Pinpoint the cell where the given text exists, returning its [X, Y] midpoint coordinate. 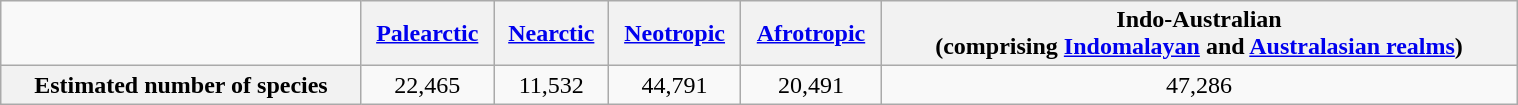
22,465 [426, 85]
47,286 [1198, 85]
Afrotropic [812, 34]
Indo-Australian(comprising Indomalayan and Australasian realms) [1198, 34]
Palearctic [426, 34]
Nearctic [552, 34]
20,491 [812, 85]
Estimated number of species [180, 85]
44,791 [675, 85]
11,532 [552, 85]
Neotropic [675, 34]
